Return the [X, Y] coordinate for the center point of the cell that contains the specified text.  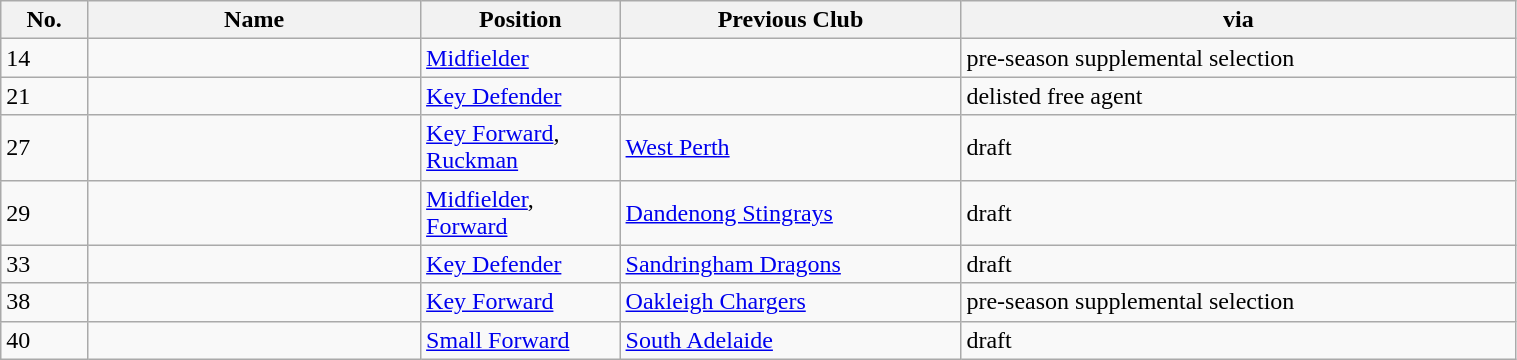
Oakleigh Chargers [790, 302]
West Perth [790, 148]
Midfielder, Forward [520, 212]
Name [254, 20]
delisted free agent [1238, 96]
Dandenong Stingrays [790, 212]
Key Forward [520, 302]
Key Forward, Ruckman [520, 148]
40 [44, 340]
No. [44, 20]
Sandringham Dragons [790, 264]
14 [44, 58]
38 [44, 302]
South Adelaide [790, 340]
Small Forward [520, 340]
via [1238, 20]
Midfielder [520, 58]
29 [44, 212]
27 [44, 148]
33 [44, 264]
Previous Club [790, 20]
Position [520, 20]
21 [44, 96]
